Detect which cell encompasses the target text, then output its (X, Y) center coordinate. 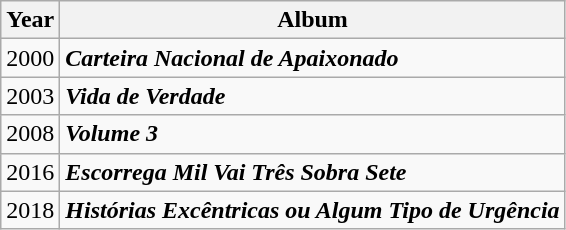
Histórias Excêntricas ou Algum Tipo de Urgência (312, 210)
Carteira Nacional de Apaixonado (312, 58)
Vida de Verdade (312, 96)
2000 (30, 58)
2008 (30, 134)
2003 (30, 96)
Year (30, 20)
Volume 3 (312, 134)
2018 (30, 210)
Album (312, 20)
Escorrega Mil Vai Três Sobra Sete (312, 172)
2016 (30, 172)
